Search for the cell housing the specified text and yield its [X, Y] center coordinate. 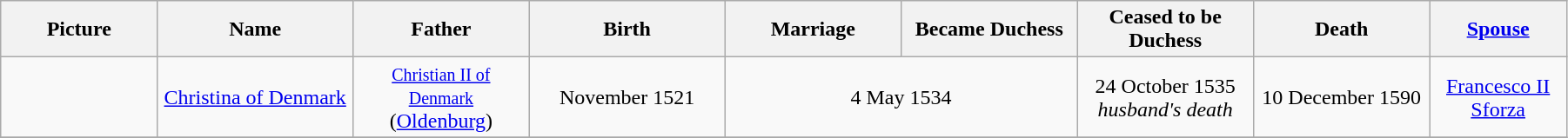
Spouse [1498, 30]
Christian II of Denmark (Oldenburg) [441, 97]
Became Duchess [989, 30]
24 October 1535husband's death [1165, 97]
Death [1341, 30]
10 December 1590 [1341, 97]
4 May 1534 [901, 97]
Birth [627, 30]
Father [441, 30]
Christina of Denmark [256, 97]
Marriage [813, 30]
Ceased to be Duchess [1165, 30]
Picture [79, 30]
Name [256, 30]
Francesco II Sforza [1498, 97]
November 1521 [627, 97]
